Scan for the cell matching the given text and deliver its [x, y] coordinate at center. 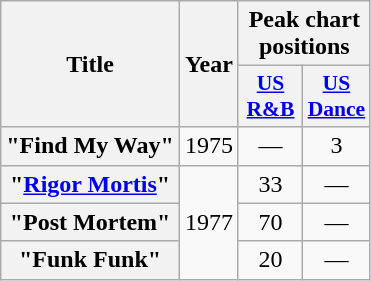
20 [270, 260]
"Find My Way" [90, 146]
"Funk Funk" [90, 260]
"Post Mortem" [90, 222]
Year [208, 64]
"Rigor Mortis" [90, 184]
3 [337, 146]
Peak chart positions [304, 34]
33 [270, 184]
US R&B [270, 96]
Title [90, 64]
1977 [208, 222]
1975 [208, 146]
70 [270, 222]
US Dance [337, 96]
